For the text-containing cell, return its midpoint in [X, Y] coordinate format. 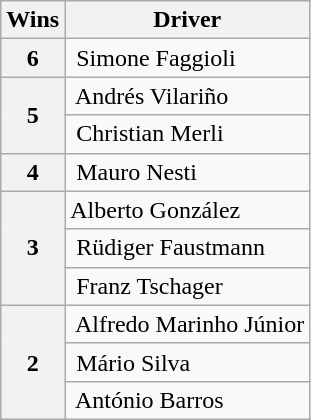
4 [33, 172]
3 [33, 248]
Franz Tschager [188, 286]
Simone Faggioli [188, 58]
Mário Silva [188, 362]
Rüdiger Faustmann [188, 248]
5 [33, 115]
Mauro Nesti [188, 172]
António Barros [188, 400]
6 [33, 58]
2 [33, 362]
Christian Merli [188, 134]
Alberto González [188, 210]
Driver [188, 20]
Wins [33, 20]
Alfredo Marinho Júnior [188, 324]
Andrés Vilariño [188, 96]
